Provide the (x, y) coordinate of the cell's center where the given text is located.  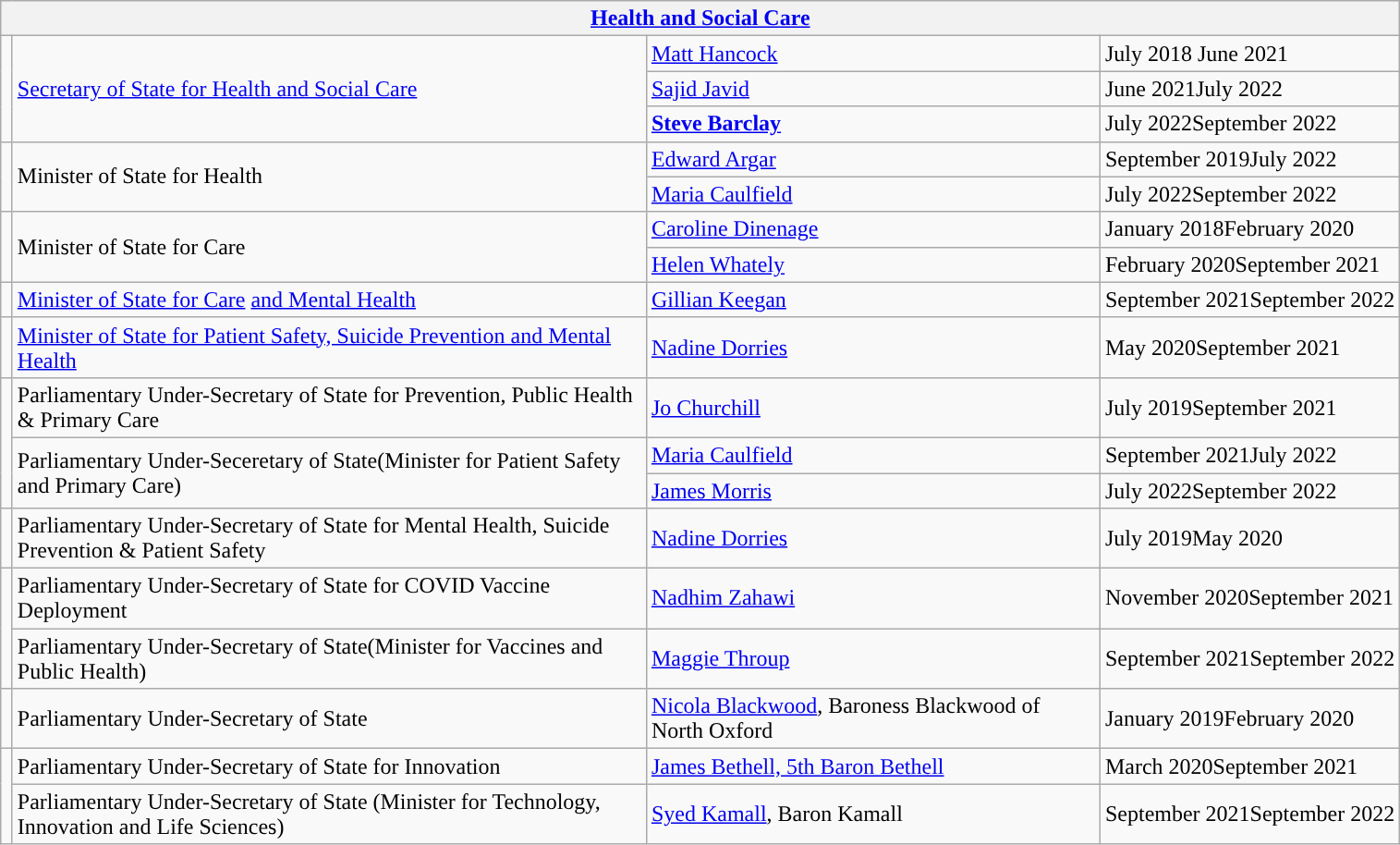
Steve Barclay (872, 124)
June 2021July 2022 (1249, 89)
James Morris (872, 491)
Matt Hancock (872, 54)
Gillian Keegan (872, 300)
January 2018February 2020 (1249, 229)
July 2019May 2020 (1249, 538)
Nicola Blackwood, Baroness Blackwood of North Oxford (872, 719)
Health and Social Care (700, 18)
Parliamentary Under-Secretary of State for Mental Health, Suicide Prevention & Patient Safety (329, 538)
Minister of State for Care (329, 247)
Caroline Dinenage (872, 229)
Syed Kamall, Baron Kamall (872, 814)
September 2021July 2022 (1249, 455)
Parliamentary Under-Secretary of State for Innovation (329, 766)
Parliamentary Under-Seceretary of State(Minister for Patient Safety and Primary Care) (329, 472)
Edward Argar (872, 159)
Minister of State for Care and Mental Health (329, 300)
Parliamentary Under-Secretary of State for COVID Vaccine Deployment (329, 599)
February 2020September 2021 (1249, 264)
Parliamentary Under-Secretary of State (Minister for Technology, Innovation and Life Sciences) (329, 814)
Secretary of State for Health and Social Care (329, 89)
May 2020September 2021 (1249, 348)
Jo Churchill (872, 407)
July 2019September 2021 (1249, 407)
March 2020September 2021 (1249, 766)
July 2018 June 2021 (1249, 54)
Minister of State for Patient Safety, Suicide Prevention and Mental Health (329, 348)
James Bethell, 5th Baron Bethell (872, 766)
Minister of State for Health (329, 177)
Parliamentary Under-Secretary of State (329, 719)
Parliamentary Under-Secretary of State(Minister for Vaccines and Public Health) (329, 658)
Sajid Javid (872, 89)
Maggie Throup (872, 658)
November 2020September 2021 (1249, 599)
Helen Whately (872, 264)
Nadhim Zahawi (872, 599)
Parliamentary Under-Secretary of State for Prevention, Public Health & Primary Care (329, 407)
September 2019July 2022 (1249, 159)
January 2019February 2020 (1249, 719)
